Detect which cell encompasses the target text, then output its [x, y] center coordinate. 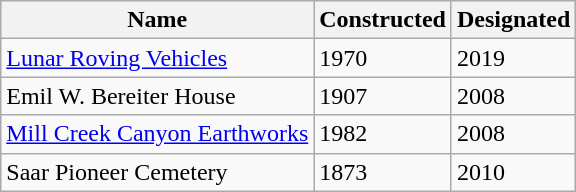
Emil W. Bereiter House [158, 96]
1907 [383, 96]
Designated [513, 20]
1970 [383, 58]
1982 [383, 134]
Lunar Roving Vehicles [158, 58]
Mill Creek Canyon Earthworks [158, 134]
Constructed [383, 20]
2019 [513, 58]
Saar Pioneer Cemetery [158, 172]
Name [158, 20]
1873 [383, 172]
2010 [513, 172]
